Capture the cell that displays the provided text and extract its [X, Y] central coordinate. 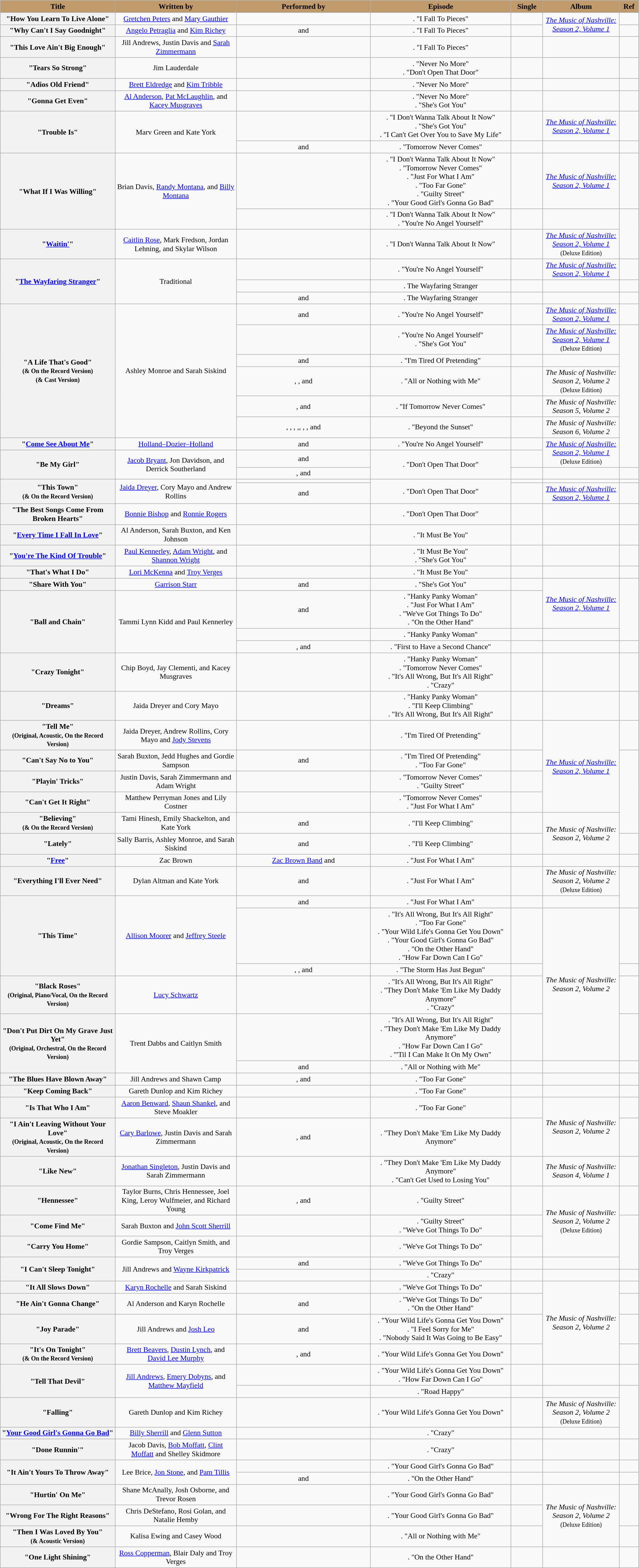
. "I'm Tired Of Pretending" . "Too Far Gone" [441, 760]
Lori McKenna and Troy Verges [176, 572]
Sally Barris, Ashley Monroe, and Sarah Siskind [176, 844]
"Then I Was Loved By You" (& Acoustic Version) [58, 1537]
"Hurtin' On Me" [58, 1494]
. "She's Got You" [441, 584]
"Can't Get It Right" [58, 802]
Jaida Dreyer, Cory Mayo and Andrew Rollins [176, 491]
"Like New" [58, 1171]
"Share With You" [58, 584]
Episode [441, 6]
"This Time" [58, 936]
"Playin' Tricks" [58, 782]
Brett Eldredge and Kim Tribble [176, 84]
. "Never No More" . "She's Got You" [441, 101]
"Everything I'll Ever Need" [58, 881]
Gretchen Peters and Mary Gauthier [176, 19]
. "Hanky Panky Woman" [441, 635]
. "Hanky Panky Woman" . "I'll Keep Climbing" . "It's All Wrong, But It's All Right" [441, 706]
"This Town" (& On the Record Version) [58, 491]
Billy Sherrill and Glenn Sutton [176, 1433]
Jacob Bryant, Jon Davidson, and Derrick Southerland [176, 465]
Zac Brown Band and [303, 860]
. "Hanky Panky Woman" . "Tomorrow Never Comes" . "It's All Wrong, But It's All Right" . "Crazy" [441, 672]
. "We've Got Things To Do" . "On the Other Hand" [441, 1304]
"Can't Say No to You" [58, 760]
. "Guilty Street" . "We've Got Things To Do" [441, 1226]
. "It Must Be You" . "She's Got You" [441, 556]
Jonathan Singleton, Justin Davis and Sarah Zimmermann [176, 1171]
Lee Brice, Jon Stone, and Pam Tillis [176, 1472]
Jill Andrews, Justin Davis and Sarah Zimmermann [176, 47]
Brett Beavers, Dustin Lynch, and David Lee Murphy [176, 1354]
"I Ain't Leaving Without Your Love" (Original, Acoustic, On the Record Version) [58, 1137]
Bonnie Bishop and Ronnie Rogers [176, 514]
"What If I Was Willing" [58, 191]
"Tears So Strong" [58, 68]
Dylan Altman and Kate York [176, 881]
Lucy Schwartz [176, 995]
"Why Can't I Say Goodnight" [58, 31]
"The Best Songs Come From Broken Hearts" [58, 514]
"Joy Parade" [58, 1329]
Angelo Petraglia and Kim Richey [176, 31]
Brian Davis, Randy Montana, and Billy Montana [176, 191]
Tami Hinesh, Emily Shackelton, and Kate York [176, 823]
"Your Good Girl's Gonna Go Bad" [58, 1433]
"Keep Coming Back" [58, 1091]
Shane McAnally, Josh Osborne, and Trevor Rosen [176, 1494]
"The Wayfaring Stranger" [58, 281]
Justin Davis, Sarah Zimmermann and Adam Wright [176, 782]
. "Tomorrow Never Comes" . "Guilty Street" [441, 782]
"Adios Old Friend" [58, 84]
. "I Don't Wanna Talk About It Now" . "She's Got You" . "I Can't Get Over You to Save My Life" [441, 126]
. "It's All Wrong, But It's All Right" . "They Don't Make 'Em Like My Daddy Anymore" . "How Far Down Can I Go". "'Til I Can Make It On My Own" [441, 1037]
"This Love Ain't Big Enough" [58, 47]
"Lately" [58, 844]
Ref [629, 6]
"Wrong For The Right Reasons" [58, 1516]
Jaida Dreyer, Andrew Rollins, Cory Mayo and Jody Stevens [176, 735]
Al Anderson and Karyn Rochelle [176, 1304]
"Black Roses" (Original, Piano/Vocal, On the Record Version) [58, 995]
"Be My Girl" [58, 465]
. "Never No More" . "Don't Open That Door" [441, 68]
Holland–Dozier–Holland [176, 444]
"One Light Shining" [58, 1557]
. "I Don't Wanna Talk About It Now" . "You're No Angel Yourself" [441, 219]
Kalisa Ewing and Casey Wood [176, 1537]
Paul Kennerley, Adam Wright, and Shannon Wright [176, 556]
The Music of Nashville: Season 5, Volume 2 [581, 407]
Gordie Sampson, Caitlyn Smith, and Troy Verges [176, 1246]
. "It's All Wrong, But It's All Right" . "They Don't Make 'Em Like My Daddy Anymore" . "Crazy" [441, 995]
"Tell Me" (Original, Acoustic, On the Record Version) [58, 735]
. "Road Happy" [441, 1392]
. "Never No More" [441, 84]
Album [581, 6]
The Music of Nashville: Season 6, Volume 2 [581, 427]
Jill Andrews and Josh Leo [176, 1329]
. "You're No Angel Yourself" . "She's Got You" [441, 340]
Caitlin Rose, Mark Fredson, Jordan Lehning, and Skylar Wilson [176, 245]
"You're The Kind Of Trouble" [58, 556]
"How You Learn To Live Alone" [58, 19]
. "First to Have a Second Chance" [441, 647]
Jill Andrews and Shawn Camp [176, 1079]
"A Life That's Good" (& On the Record Version) (& Cast Version) [58, 371]
"Dreams" [58, 706]
Karyn Rochelle and Sarah Siskind [176, 1288]
"Trouble Is" [58, 132]
Performed by [303, 6]
"Crazy Tonight" [58, 672]
Jacob Davis, Bob Moffatt, Clint Moffatt and Shelley Skidmore [176, 1449]
"That's What I Do" [58, 572]
Jill Andrews, Emery Dobyns, and Matthew Mayfield [176, 1381]
. "I Don't Wanna Talk About It Now" [441, 245]
. "They Don't Make 'Em Like My Daddy Anymore" [441, 1137]
Written by [176, 6]
"Free" [58, 860]
"Is That Who I Am" [58, 1108]
, , , ,, , , and [303, 427]
. "The Storm Has Just Begun" [441, 970]
"The Blues Have Blown Away" [58, 1079]
Taylor Burns, Chris Hennessee, Joel King, Leroy Wulfmeier, and Richard Young [176, 1201]
"I Can't Sleep Tonight" [58, 1269]
"Ball and Chain" [58, 621]
Marv Green and Kate York [176, 132]
"Gonna Get Even" [58, 101]
Al Anderson, Sarah Buxton, and Ken Johnson [176, 535]
Jaida Dreyer and Cory Mayo [176, 706]
"He Ain't Gonna Change" [58, 1304]
Al Anderson, Pat McLaughlin, and Kacey Musgraves [176, 101]
"Falling" [58, 1413]
Sarah Buxton and John Scott Sherrill [176, 1226]
Jill Andrews and Wayne Kirkpatrick [176, 1269]
"It Ain't Yours To Throw Away" [58, 1472]
Tammi Lynn Kidd and Paul Kennerley [176, 621]
"Tell That Devil" [58, 1381]
. "Your Wild Life's Gonna Get You Down" . "I Feel Sorry for Me" . "Nobody Said It Was Going to Be Easy" [441, 1329]
. "If Tomorrow Never Comes" [441, 407]
Traditional [176, 281]
Zac Brown [176, 860]
Matthew Perryman Jones and Lily Costner [176, 802]
"Believing" (& On the Record Version) [58, 823]
Ross Copperman, Blair Daly and Troy Verges [176, 1557]
. "Tomorrow Never Comes" . "Just For What I Am" [441, 802]
"Every Time I Fall In Love" [58, 535]
Jim Lauderdale [176, 68]
Aaron Benward, Shaun Shankel, and Steve Moakler [176, 1108]
Garrison Starr [176, 584]
"It All Slows Down" [58, 1288]
Chip Boyd, Jay Clementi, and Kacey Musgraves [176, 672]
"Carry You Home" [58, 1246]
Trent Dabbs and Caitlyn Smith [176, 1043]
Single [527, 6]
"Don't Put Dirt On My Grave Just Yet" (Original, Orchestral, On the Record Version) [58, 1043]
"Waitin'" [58, 245]
. "Hanky Panky Woman" . "Just For What I Am" . "We've Got Things To Do" . "On the Other Hand" [441, 610]
Ashley Monroe and Sarah Siskind [176, 371]
"Come See About Me" [58, 444]
. "Your Wild Life's Gonna Get You Down" . "How Far Down Can I Go" [441, 1375]
Chris DeStefano, Rosi Golan, and Natalie Hemby [176, 1516]
Allison Moorer and Jeffrey Steele [176, 936]
Title [58, 6]
"It's On Tonight" (& On the Record Version) [58, 1354]
"Come Find Me" [58, 1226]
Cary Barlowe, Justin Davis and Sarah Zimmermann [176, 1137]
. "Beyond the Sunset" [441, 427]
The Music of Nashville: Season 4, Volume 1 [581, 1171]
. "Guilty Street" [441, 1201]
Sarah Buxton, Jedd Hughes and Gordie Sampson [176, 760]
. "They Don't Make 'Em Like My Daddy Anymore". "Can't Get Used to Losing You" [441, 1171]
"Hennessee" [58, 1201]
"Done Runnin'" [58, 1449]
. "Tomorrow Never Comes" [441, 147]
